Search for the cell housing the specified text and yield its (x, y) center coordinate. 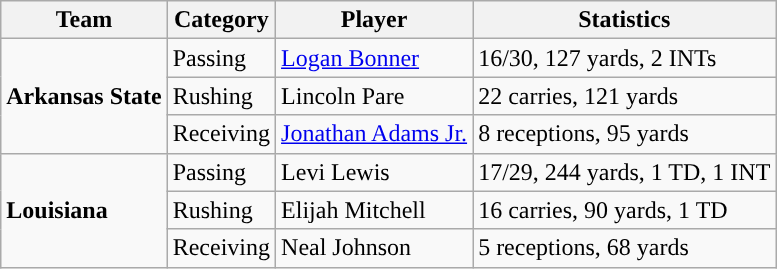
22 carries, 121 yards (624, 96)
17/29, 244 yards, 1 TD, 1 INT (624, 172)
Elijah Mitchell (374, 210)
Jonathan Adams Jr. (374, 134)
Arkansas State (84, 96)
Statistics (624, 20)
16 carries, 90 yards, 1 TD (624, 210)
Neal Johnson (374, 248)
Lincoln Pare (374, 96)
Louisiana (84, 210)
Levi Lewis (374, 172)
Team (84, 20)
16/30, 127 yards, 2 INTs (624, 58)
Player (374, 20)
Category (221, 20)
8 receptions, 95 yards (624, 134)
Logan Bonner (374, 58)
5 receptions, 68 yards (624, 248)
